Detect which cell encompasses the target text, then output its (X, Y) center coordinate. 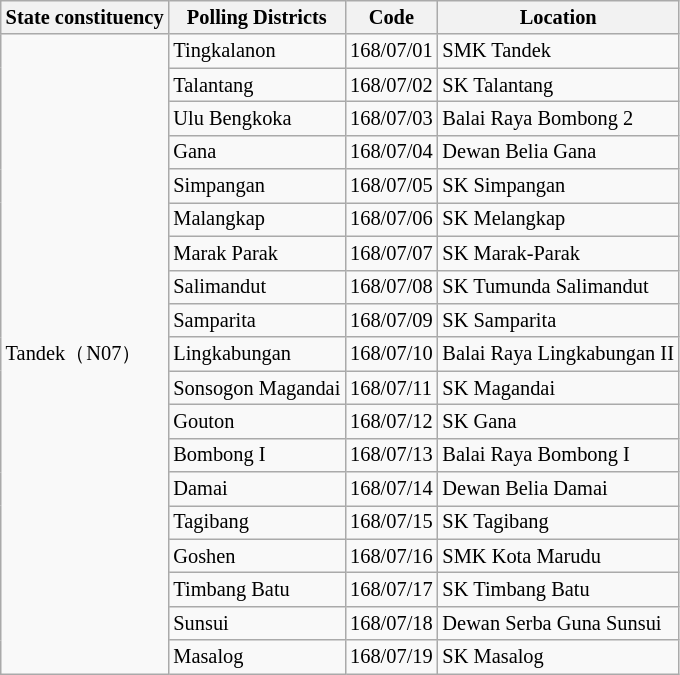
Balai Raya Bombong I (558, 455)
Talantang (256, 85)
Tingkalanon (256, 51)
Bombong I (256, 455)
Tandek（N07） (85, 354)
SK Tumunda Salimandut (558, 287)
168/07/12 (391, 421)
SK Gana (558, 421)
Damai (256, 489)
Lingkabungan (256, 354)
168/07/01 (391, 51)
Timbang Batu (256, 589)
Dewan Serba Guna Sunsui (558, 623)
Malangkap (256, 219)
SMK Tandek (558, 51)
SK Samparita (558, 320)
Simpangan (256, 186)
168/07/11 (391, 388)
SK Marak-Parak (558, 253)
Balai Raya Lingkabungan II (558, 354)
168/07/08 (391, 287)
168/07/02 (391, 85)
Sonsogon Magandai (256, 388)
SK Simpangan (558, 186)
Balai Raya Bombong 2 (558, 118)
168/07/14 (391, 489)
Masalog (256, 657)
SK Magandai (558, 388)
168/07/19 (391, 657)
168/07/13 (391, 455)
SK Talantang (558, 85)
168/07/15 (391, 522)
168/07/06 (391, 219)
SK Melangkap (558, 219)
Salimandut (256, 287)
SK Masalog (558, 657)
168/07/17 (391, 589)
Code (391, 17)
Polling Districts (256, 17)
168/07/09 (391, 320)
Location (558, 17)
Tagibang (256, 522)
168/07/05 (391, 186)
168/07/18 (391, 623)
Gouton (256, 421)
168/07/03 (391, 118)
168/07/07 (391, 253)
Gana (256, 152)
State constituency (85, 17)
Sunsui (256, 623)
SK Tagibang (558, 522)
168/07/10 (391, 354)
168/07/16 (391, 556)
SK Timbang Batu (558, 589)
Goshen (256, 556)
Marak Parak (256, 253)
Ulu Bengkoka (256, 118)
Dewan Belia Gana (558, 152)
Dewan Belia Damai (558, 489)
Samparita (256, 320)
168/07/04 (391, 152)
SMK Kota Marudu (558, 556)
